Return the [x, y] coordinate for the center point of the cell that contains the specified text.  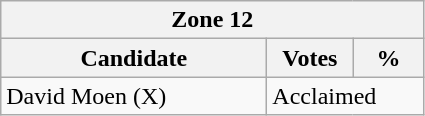
% [388, 58]
Candidate [134, 58]
Votes [310, 58]
Acclaimed [346, 96]
Zone 12 [212, 20]
David Moen (X) [134, 96]
